Output the (x, y) coordinate of the center of the cell containing the given text.  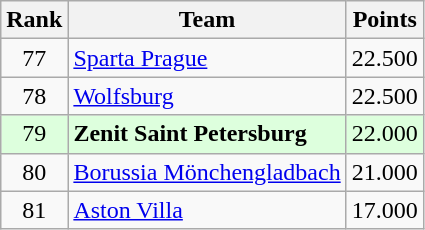
80 (34, 172)
79 (34, 134)
Rank (34, 20)
Sparta Prague (207, 58)
Wolfsburg (207, 96)
Borussia Mönchengladbach (207, 172)
78 (34, 96)
Team (207, 20)
Points (384, 20)
81 (34, 210)
Zenit Saint Petersburg (207, 134)
21.000 (384, 172)
22.000 (384, 134)
77 (34, 58)
Aston Villa (207, 210)
17.000 (384, 210)
